Provide the [X, Y] coordinate of the cell's center where the given text is located.  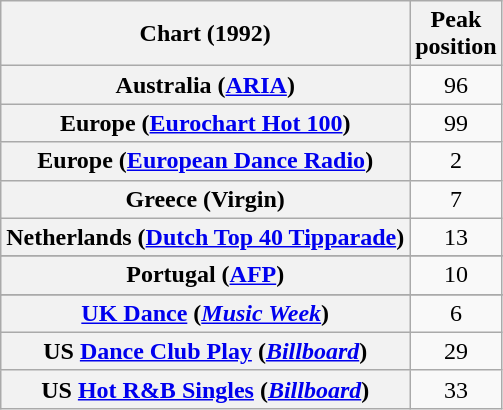
US Hot R&B Singles (Billboard) [206, 389]
29 [456, 351]
Netherlands (Dutch Top 40 Tipparade) [206, 237]
Europe (European Dance Radio) [206, 161]
US Dance Club Play (Billboard) [206, 351]
6 [456, 313]
Europe (Eurochart Hot 100) [206, 123]
13 [456, 237]
2 [456, 161]
Greece (Virgin) [206, 199]
Australia (ARIA) [206, 85]
UK Dance (Music Week) [206, 313]
96 [456, 85]
99 [456, 123]
33 [456, 389]
7 [456, 199]
Portugal (AFP) [206, 275]
Chart (1992) [206, 34]
10 [456, 275]
Peakposition [456, 34]
